Return (x, y) of the center of cell containing provided text 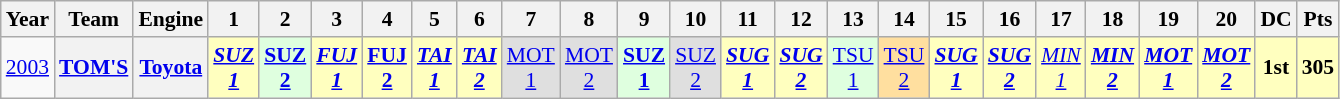
3 (336, 19)
2003 (28, 68)
15 (956, 19)
18 (1112, 19)
16 (1010, 19)
FUJ1 (336, 68)
FUJ2 (387, 68)
Team (94, 19)
19 (1168, 19)
14 (904, 19)
TOM'S (94, 68)
13 (854, 19)
2 (285, 19)
6 (480, 19)
Toyota (170, 68)
DC (1276, 19)
MIN1 (1061, 68)
TAI2 (480, 68)
5 (434, 19)
Pts (1318, 19)
TSU2 (904, 68)
20 (1226, 19)
TAI1 (434, 68)
305 (1318, 68)
9 (644, 19)
7 (531, 19)
1 (234, 19)
8 (589, 19)
1st (1276, 68)
11 (748, 19)
17 (1061, 19)
MIN2 (1112, 68)
TSU1 (854, 68)
10 (696, 19)
4 (387, 19)
Year (28, 19)
12 (800, 19)
Engine (170, 19)
